Provide the [x, y] coordinate of the cell's center where the given text is located.  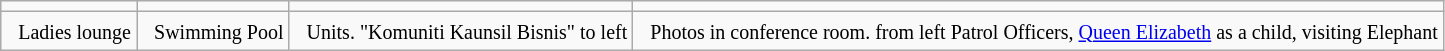
Photos in conference room. from left Patrol Officers, Queen Elizabeth as a child, visiting Elephant [1038, 31]
Swimming Pool [214, 31]
Ladies lounge [69, 31]
Units. "Komuniti Kaunsil Bisnis" to left [461, 31]
